Return the (X, Y) coordinate for the center point of the cell that contains the specified text.  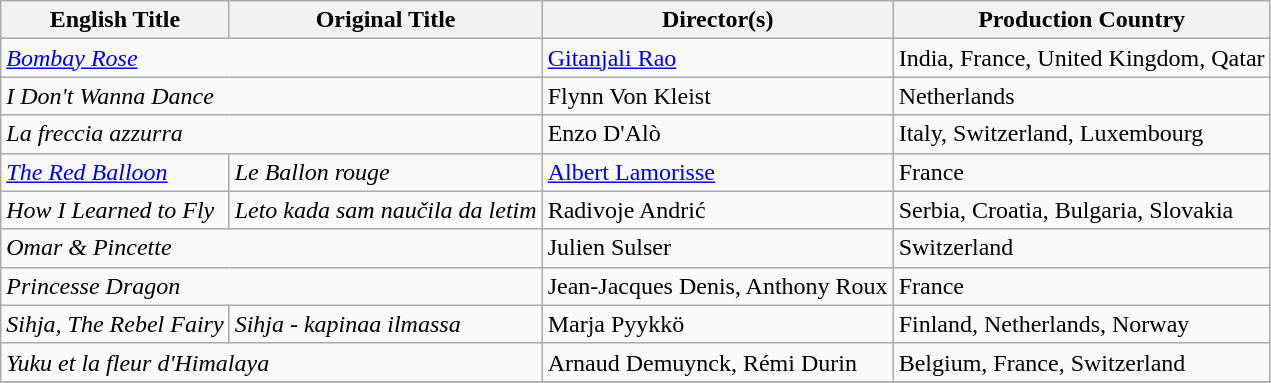
English Title (115, 20)
Netherlands (1082, 96)
Princesse Dragon (272, 286)
Jean-Jacques Denis, Anthony Roux (718, 286)
Le Ballon rouge (386, 172)
Production Country (1082, 20)
Arnaud Demuynck, Rémi Durin (718, 362)
Bombay Rose (272, 58)
Flynn Von Kleist (718, 96)
India, France, United Kingdom, Qatar (1082, 58)
Gitanjali Rao (718, 58)
Switzerland (1082, 248)
Sihja - kapinaa ilmassa (386, 324)
Radivoje Andrić (718, 210)
Yuku et la fleur d'Himalaya (272, 362)
La freccia azzurra (272, 134)
Leto kada sam naučila da letim (386, 210)
The Red Balloon (115, 172)
Omar & Pincette (272, 248)
Serbia, Croatia, Bulgaria, Slovakia (1082, 210)
Italy, Switzerland, Luxembourg (1082, 134)
Marja Pyykkö (718, 324)
Enzo D'Alò (718, 134)
Belgium, France, Switzerland (1082, 362)
Original Title (386, 20)
Julien Sulser (718, 248)
Director(s) (718, 20)
Sihja, The Rebel Fairy (115, 324)
Finland, Netherlands, Norway (1082, 324)
I Don't Wanna Dance (272, 96)
Albert Lamorisse (718, 172)
How I Learned to Fly (115, 210)
